Pinpoint the cell where the given text exists, returning its (x, y) midpoint coordinate. 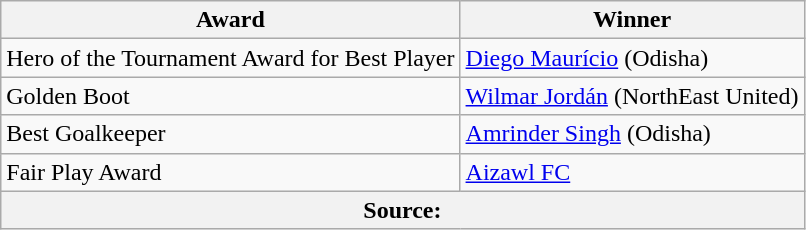
Aizawl FC (632, 172)
Award (230, 20)
Best Goalkeeper (230, 134)
Hero of the Tournament Award for Best Player (230, 58)
Wilmar Jordán (NorthEast United) (632, 96)
Source: (402, 210)
Diego Maurício (Odisha) (632, 58)
Golden Boot (230, 96)
Winner (632, 20)
Fair Play Award (230, 172)
Amrinder Singh (Odisha) (632, 134)
